Find where the given text appears and provide that cell's center as [x, y] coordinate. 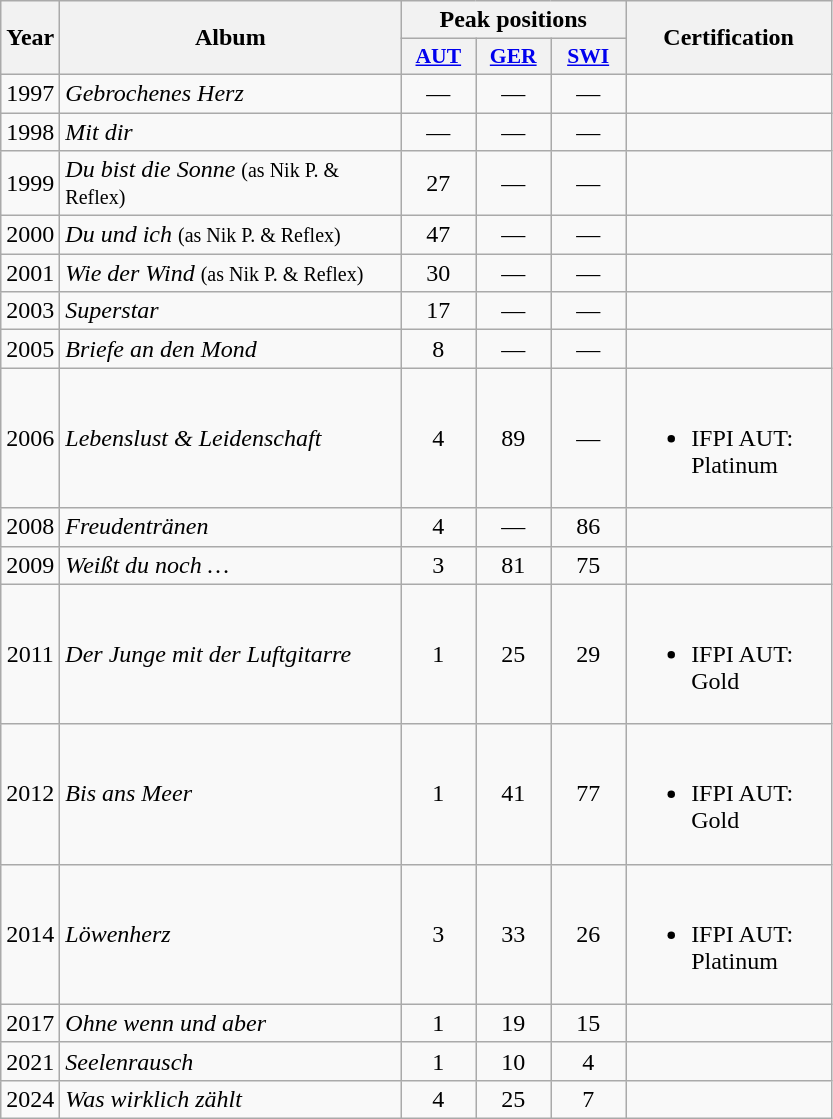
47 [438, 235]
89 [514, 438]
Freudentränen [230, 527]
27 [438, 184]
Ohne wenn und aber [230, 1023]
2008 [30, 527]
33 [514, 934]
Briefe an den Mond [230, 349]
2011 [30, 654]
Seelenrausch [230, 1061]
2021 [30, 1061]
75 [588, 565]
Was wirklich zählt [230, 1099]
15 [588, 1023]
2005 [30, 349]
81 [514, 565]
19 [514, 1023]
29 [588, 654]
77 [588, 794]
Löwenherz [230, 934]
2012 [30, 794]
8 [438, 349]
10 [514, 1061]
Wie der Wind (as Nik P. & Reflex) [230, 273]
41 [514, 794]
2001 [30, 273]
30 [438, 273]
2006 [30, 438]
Gebrochenes Herz [230, 93]
Bis ans Meer [230, 794]
SWI [588, 57]
Peak positions [514, 20]
26 [588, 934]
2009 [30, 565]
Lebenslust & Leidenschaft [230, 438]
2003 [30, 311]
GER [514, 57]
Der Junge mit der Luftgitarre [230, 654]
AUT [438, 57]
Du bist die Sonne (as Nik P. & Reflex) [230, 184]
2024 [30, 1099]
Superstar [230, 311]
Weißt du noch … [230, 565]
2014 [30, 934]
86 [588, 527]
Year [30, 38]
1998 [30, 131]
Mit dir [230, 131]
1997 [30, 93]
Certification [729, 38]
Du und ich (as Nik P. & Reflex) [230, 235]
2000 [30, 235]
1999 [30, 184]
Album [230, 38]
7 [588, 1099]
17 [438, 311]
2017 [30, 1023]
